Provide the (x, y) coordinate of the cell's center where the given text is located.  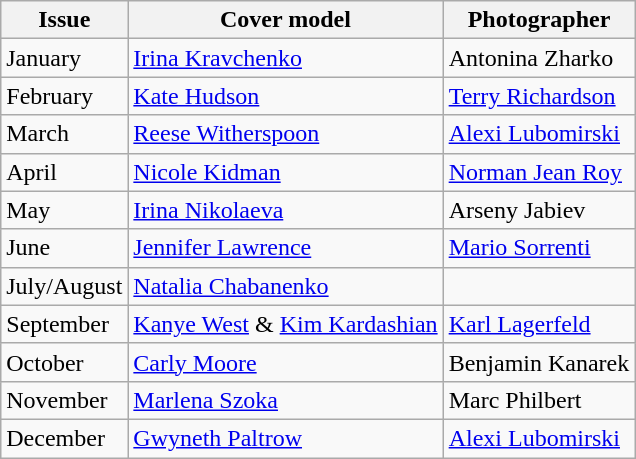
Antonina Zharko (539, 58)
Carly Moore (286, 362)
Natalia Chabanenko (286, 286)
December (64, 438)
Irina Nikolaeva (286, 210)
Karl Lagerfeld (539, 324)
November (64, 400)
Arseny Jabiev (539, 210)
Marlena Szoka (286, 400)
September (64, 324)
Kate Hudson (286, 96)
Jennifer Lawrence (286, 248)
Gwyneth Paltrow (286, 438)
Reese Witherspoon (286, 134)
Cover model (286, 20)
October (64, 362)
Benjamin Kanarek (539, 362)
June (64, 248)
July/August (64, 286)
March (64, 134)
Nicole Kidman (286, 172)
Mario Sorrenti (539, 248)
May (64, 210)
Photographer (539, 20)
Marc Philbert (539, 400)
Kanye West & Kim Kardashian (286, 324)
Norman Jean Roy (539, 172)
January (64, 58)
Terry Richardson (539, 96)
April (64, 172)
February (64, 96)
Issue (64, 20)
Irina Kravchenko (286, 58)
